Capture the cell that displays the provided text and extract its [x, y] central coordinate. 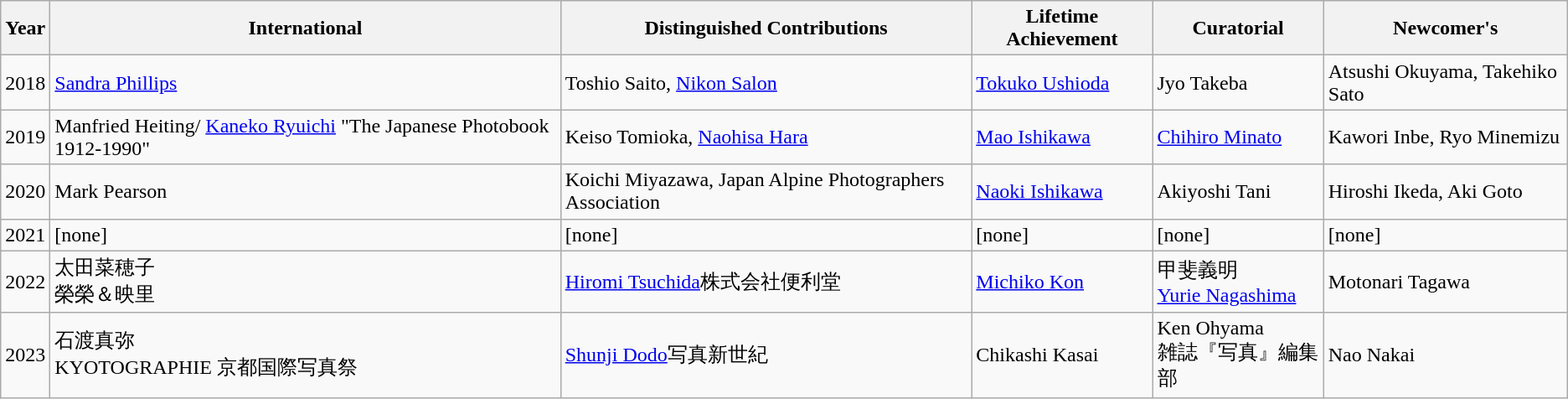
甲斐義明Yurie Nagashima [1238, 282]
Distinguished Contributions [766, 28]
Jyo Takeba [1238, 82]
Chikashi Kasai [1062, 355]
Mao Ishikawa [1062, 137]
Ken Ohyama雑誌『写真』編集部 [1238, 355]
Curatorial [1238, 28]
2018 [25, 82]
2023 [25, 355]
Akiyoshi Tani [1238, 191]
Nao Nakai [1446, 355]
2020 [25, 191]
International [305, 28]
太田菜穂子榮榮＆映里 [305, 282]
Toshio Saito, Nikon Salon [766, 82]
Sandra Phillips [305, 82]
Tokuko Ushioda [1062, 82]
Keiso Tomioka, Naohisa Hara [766, 137]
Kawori Inbe, Ryo Minemizu [1446, 137]
Hiroshi Ikeda, Aki Goto [1446, 191]
2019 [25, 137]
Motonari Tagawa [1446, 282]
石渡真弥KYOTOGRAPHIE 京都国際写真祭 [305, 355]
Newcomer's [1446, 28]
Atsushi Okuyama, Takehiko Sato [1446, 82]
Lifetime Achievement [1062, 28]
Michiko Kon [1062, 282]
2022 [25, 282]
Manfried Heiting/ Kaneko Ryuichi "The Japanese Photobook 1912-1990" [305, 137]
2021 [25, 235]
Mark Pearson [305, 191]
Koichi Miyazawa, Japan Alpine Photographers Association [766, 191]
Naoki Ishikawa [1062, 191]
Hiromi Tsuchida株式会社便利堂 [766, 282]
Chihiro Minato [1238, 137]
Shunji Dodo写真新世紀 [766, 355]
Year [25, 28]
